Extract the [x, y] coordinate from the center of the cell holding the provided text.  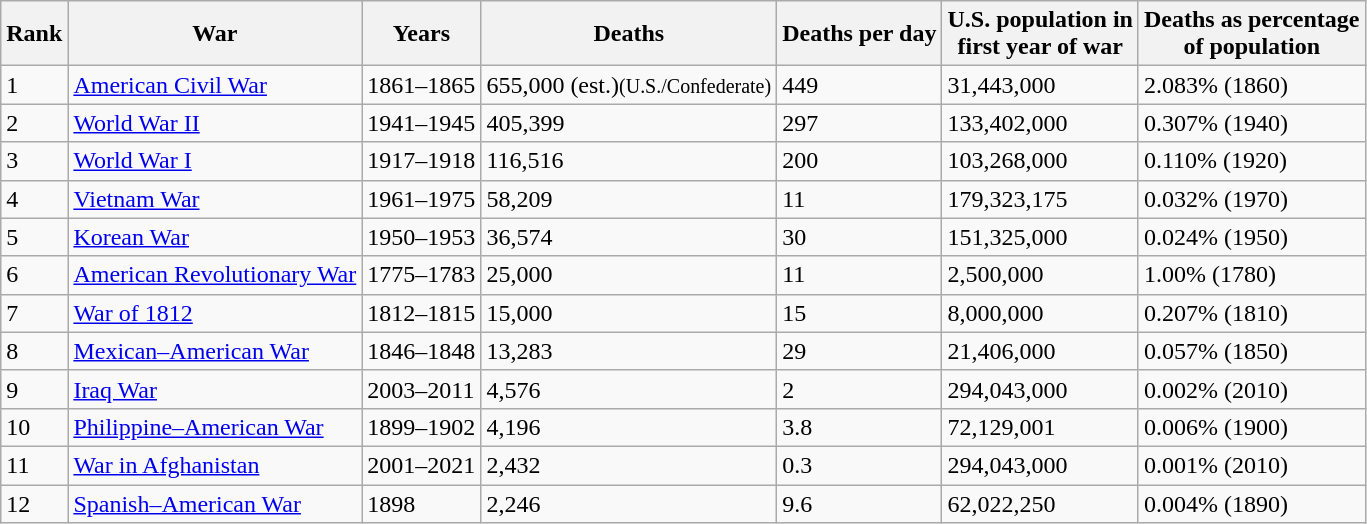
1.00% (1780) [1252, 275]
3.8 [860, 427]
72,129,001 [1040, 427]
7 [34, 313]
31,443,000 [1040, 85]
29 [860, 351]
0.032% (1970) [1252, 199]
1961–1975 [422, 199]
0.057% (1850) [1252, 351]
15,000 [629, 313]
War [215, 34]
American Civil War [215, 85]
36,574 [629, 237]
2,432 [629, 465]
Vietnam War [215, 199]
25,000 [629, 275]
1861–1865 [422, 85]
9.6 [860, 503]
2003–2011 [422, 389]
21,406,000 [1040, 351]
0.004% (1890) [1252, 503]
405,399 [629, 123]
13,283 [629, 351]
10 [34, 427]
1917–1918 [422, 161]
1898 [422, 503]
Years [422, 34]
1950–1953 [422, 237]
2,500,000 [1040, 275]
U.S. population in first year of war [1040, 34]
World War I [215, 161]
1846–1848 [422, 351]
200 [860, 161]
Deaths per day [860, 34]
0.002% (2010) [1252, 389]
0.024% (1950) [1252, 237]
0.110% (1920) [1252, 161]
133,402,000 [1040, 123]
2.083% (1860) [1252, 85]
Rank [34, 34]
War of 1812 [215, 313]
8,000,000 [1040, 313]
World War II [215, 123]
War in Afghanistan [215, 465]
30 [860, 237]
62,022,250 [1040, 503]
103,268,000 [1040, 161]
0.3 [860, 465]
12 [34, 503]
2001–2021 [422, 465]
15 [860, 313]
116,516 [629, 161]
449 [860, 85]
1941–1945 [422, 123]
Philippine–American War [215, 427]
9 [34, 389]
4 [34, 199]
4,576 [629, 389]
8 [34, 351]
Deaths as percentage of population [1252, 34]
1 [34, 85]
655,000 (est.)(U.S./Confederate) [629, 85]
1899–1902 [422, 427]
Deaths [629, 34]
179,323,175 [1040, 199]
151,325,000 [1040, 237]
297 [860, 123]
Korean War [215, 237]
0.207% (1810) [1252, 313]
1775–1783 [422, 275]
58,209 [629, 199]
2,246 [629, 503]
5 [34, 237]
3 [34, 161]
6 [34, 275]
0.307% (1940) [1252, 123]
Mexican–American War [215, 351]
Spanish–American War [215, 503]
American Revolutionary War [215, 275]
1812–1815 [422, 313]
Iraq War [215, 389]
4,196 [629, 427]
0.001% (2010) [1252, 465]
0.006% (1900) [1252, 427]
